From the cell containing the given text, extract its center point as [x, y] coordinate. 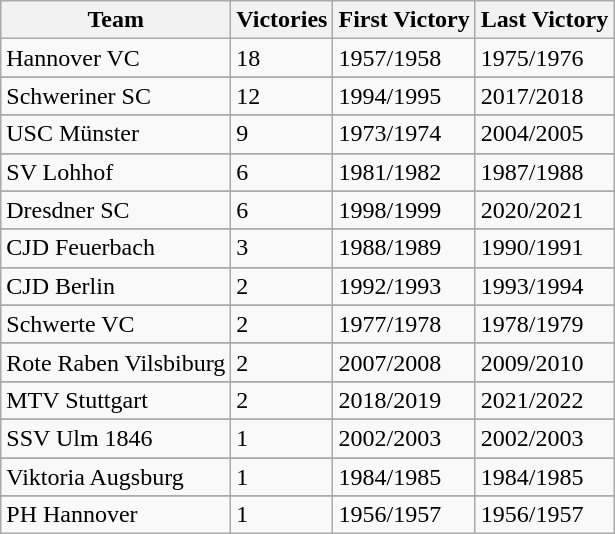
1994/1995 [404, 96]
1993/1994 [544, 286]
Hannover VC [116, 58]
1957/1958 [404, 58]
18 [282, 58]
First Victory [404, 20]
9 [282, 134]
Schweriner SC [116, 96]
2004/2005 [544, 134]
2018/2019 [404, 400]
1981/1982 [404, 172]
1990/1991 [544, 248]
1975/1976 [544, 58]
Team [116, 20]
PH Hannover [116, 515]
Schwerte VC [116, 324]
2007/2008 [404, 362]
Dresdner SC [116, 210]
MTV Stuttgart [116, 400]
1977/1978 [404, 324]
2017/2018 [544, 96]
Rote Raben Vilsbiburg [116, 362]
12 [282, 96]
SSV Ulm 1846 [116, 438]
1992/1993 [404, 286]
Last Victory [544, 20]
1998/1999 [404, 210]
SV Lohhof [116, 172]
3 [282, 248]
Viktoria Augsburg [116, 477]
2020/2021 [544, 210]
Victories [282, 20]
2021/2022 [544, 400]
CJD Berlin [116, 286]
2009/2010 [544, 362]
1973/1974 [404, 134]
1987/1988 [544, 172]
1988/1989 [404, 248]
USC Münster [116, 134]
1978/1979 [544, 324]
CJD Feuerbach [116, 248]
